Capture the cell that displays the provided text and extract its (x, y) central coordinate. 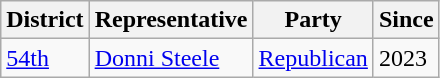
54th (45, 58)
Republican (313, 58)
Party (313, 20)
Representative (171, 20)
Since (406, 20)
District (45, 20)
2023 (406, 58)
Donni Steele (171, 58)
